For the text-containing cell, return its midpoint in [x, y] coordinate format. 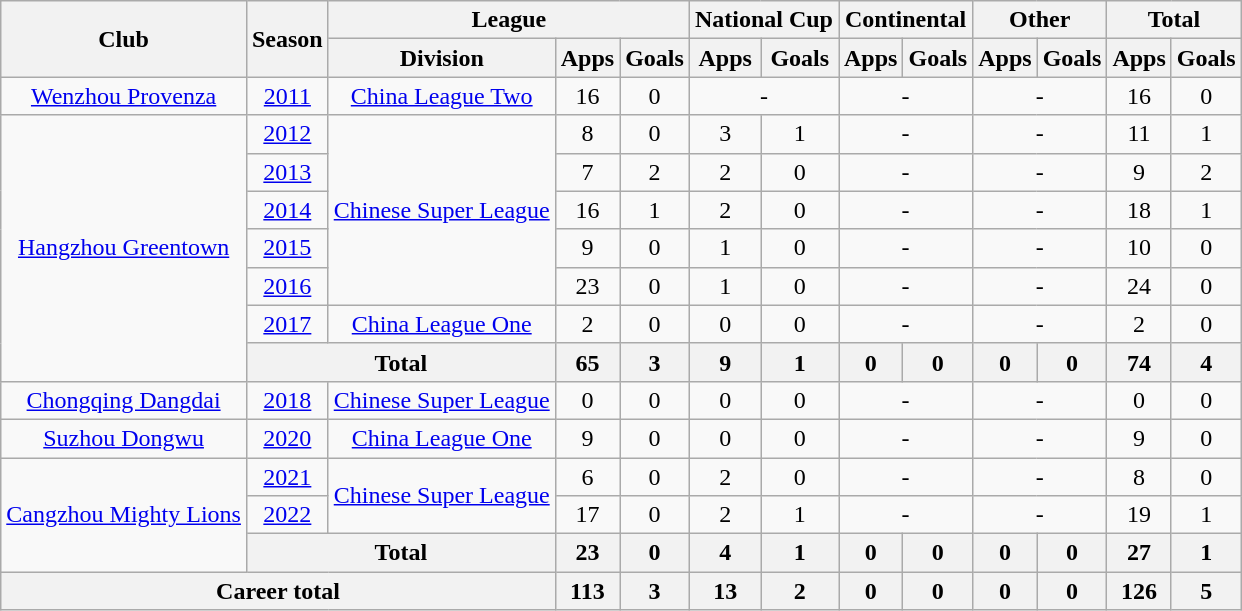
13 [725, 591]
126 [1139, 591]
2016 [287, 286]
18 [1139, 210]
2012 [287, 134]
League [508, 20]
China League Two [442, 96]
113 [587, 591]
24 [1139, 286]
Suzhou Dongwu [124, 438]
Division [442, 58]
National Cup [764, 20]
2015 [287, 248]
5 [1206, 591]
27 [1139, 553]
2014 [287, 210]
2017 [287, 324]
2011 [287, 96]
2020 [287, 438]
Club [124, 39]
2022 [287, 515]
6 [587, 477]
17 [587, 515]
Continental [905, 20]
Career total [278, 591]
Other [1040, 20]
Season [287, 39]
65 [587, 362]
Cangzhou Mighty Lions [124, 515]
Wenzhou Provenza [124, 96]
11 [1139, 134]
19 [1139, 515]
74 [1139, 362]
10 [1139, 248]
2018 [287, 400]
Hangzhou Greentown [124, 248]
7 [587, 172]
2013 [287, 172]
Chongqing Dangdai [124, 400]
2021 [287, 477]
